Scan for the cell matching the given text and deliver its [x, y] coordinate at center. 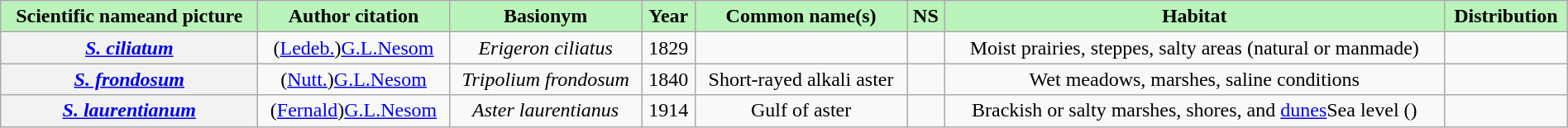
Scientific nameand picture [129, 17]
NS [926, 17]
S. laurentianum [129, 111]
Habitat [1194, 17]
Author citation [354, 17]
S. ciliatum [129, 48]
(Fernald)G.L.Nesom [354, 111]
(Nutt.)G.L.Nesom [354, 79]
Gulf of aster [801, 111]
(Ledeb.)G.L.Nesom [354, 48]
Tripolium frondosum [546, 79]
Aster laurentianus [546, 111]
Distribution [1505, 17]
Wet meadows, marshes, saline conditions [1194, 79]
Basionym [546, 17]
1914 [668, 111]
Short-rayed alkali aster [801, 79]
Brackish or salty marshes, shores, and dunesSea level () [1194, 111]
Year [668, 17]
Common name(s) [801, 17]
Erigeron ciliatus [546, 48]
Moist prairies, steppes, salty areas (natural or manmade) [1194, 48]
1840 [668, 79]
1829 [668, 48]
S. frondosum [129, 79]
